Return [x, y] of the center of cell containing provided text 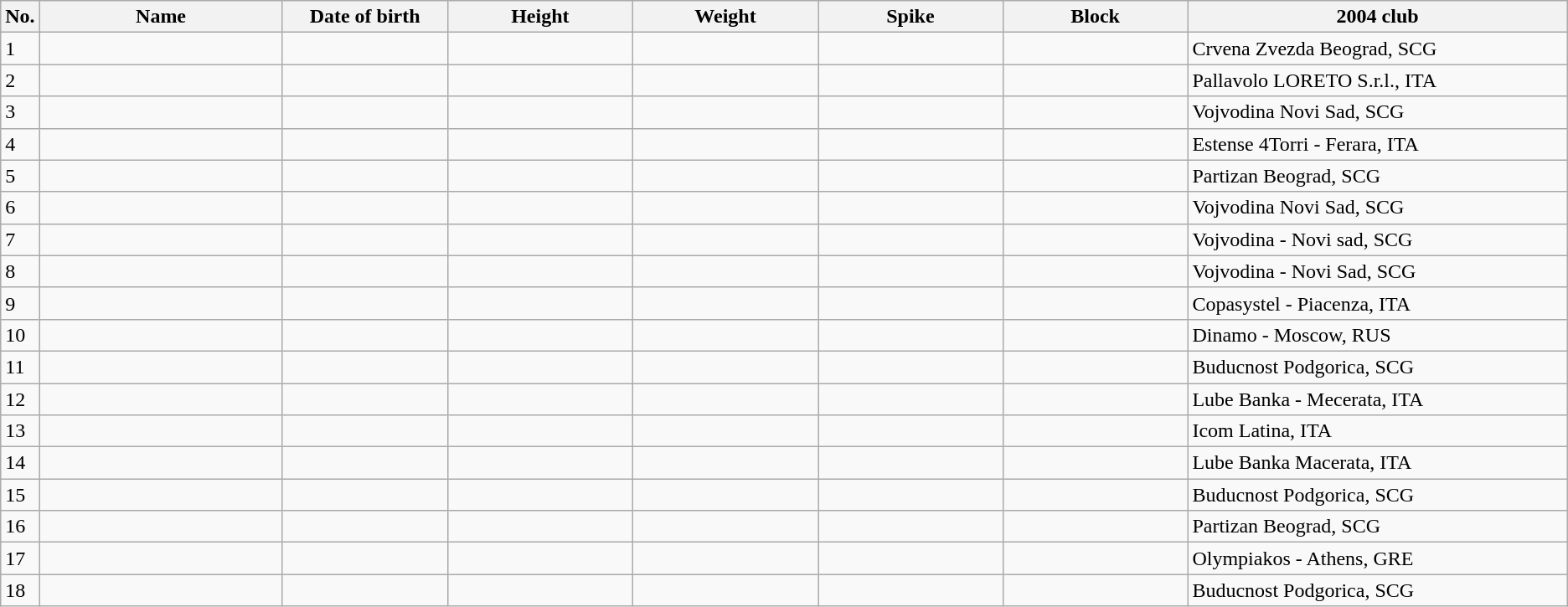
Lube Banka - Mecerata, ITA [1377, 399]
2004 club [1377, 17]
14 [20, 463]
11 [20, 367]
Vojvodina - Novi sad, SCG [1377, 239]
15 [20, 495]
17 [20, 558]
No. [20, 17]
Icom Latina, ITA [1377, 431]
12 [20, 399]
Pallavolo LORETO S.r.l., ITA [1377, 80]
Block [1096, 17]
7 [20, 239]
18 [20, 590]
6 [20, 208]
8 [20, 271]
Vojvodina - Novi Sad, SCG [1377, 271]
16 [20, 527]
Name [161, 17]
13 [20, 431]
Dinamo - Moscow, RUS [1377, 335]
2 [20, 80]
Crvena Zvezda Beograd, SCG [1377, 49]
3 [20, 112]
Date of birth [365, 17]
5 [20, 176]
Height [539, 17]
9 [20, 303]
Olympiakos - Athens, GRE [1377, 558]
10 [20, 335]
Estense 4Torri - Ferara, ITA [1377, 144]
Weight [725, 17]
Lube Banka Macerata, ITA [1377, 463]
1 [20, 49]
Copasystel - Piacenza, ITA [1377, 303]
Spike [911, 17]
4 [20, 144]
